Capture the cell that displays the provided text and extract its [x, y] central coordinate. 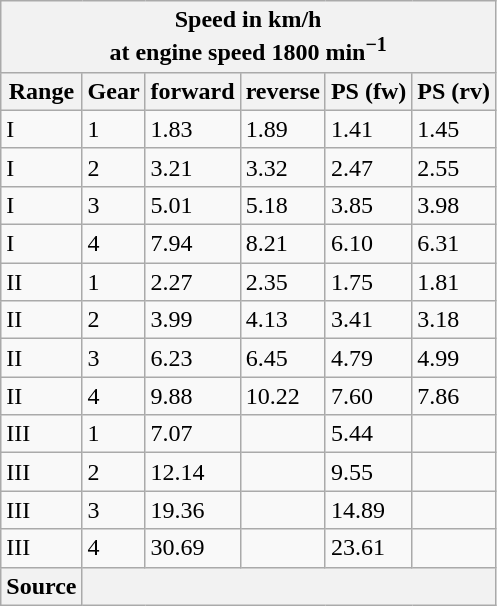
PS (rv) [454, 91]
23.61 [368, 548]
3.21 [192, 167]
6.45 [282, 358]
1.75 [368, 282]
3.99 [192, 320]
10.22 [282, 396]
5.44 [368, 434]
3.98 [454, 205]
2.35 [282, 282]
7.60 [368, 396]
reverse [282, 91]
30.69 [192, 548]
Speed in km/h at engine speed 1800 min−1 [248, 37]
1.81 [454, 282]
forward [192, 91]
7.94 [192, 244]
14.89 [368, 510]
Gear [114, 91]
1.41 [368, 129]
4.13 [282, 320]
9.88 [192, 396]
3.85 [368, 205]
19.36 [192, 510]
1.83 [192, 129]
5.18 [282, 205]
PS (fw) [368, 91]
2.55 [454, 167]
3.41 [368, 320]
6.10 [368, 244]
2.47 [368, 167]
4.99 [454, 358]
2.27 [192, 282]
8.21 [282, 244]
4.79 [368, 358]
5.01 [192, 205]
12.14 [192, 472]
Source [42, 586]
1.45 [454, 129]
1.89 [282, 129]
3.32 [282, 167]
Range [42, 91]
9.55 [368, 472]
7.86 [454, 396]
7.07 [192, 434]
3.18 [454, 320]
6.23 [192, 358]
6.31 [454, 244]
